Determine the [X, Y] coordinate at the center of the cell enclosing the given text.  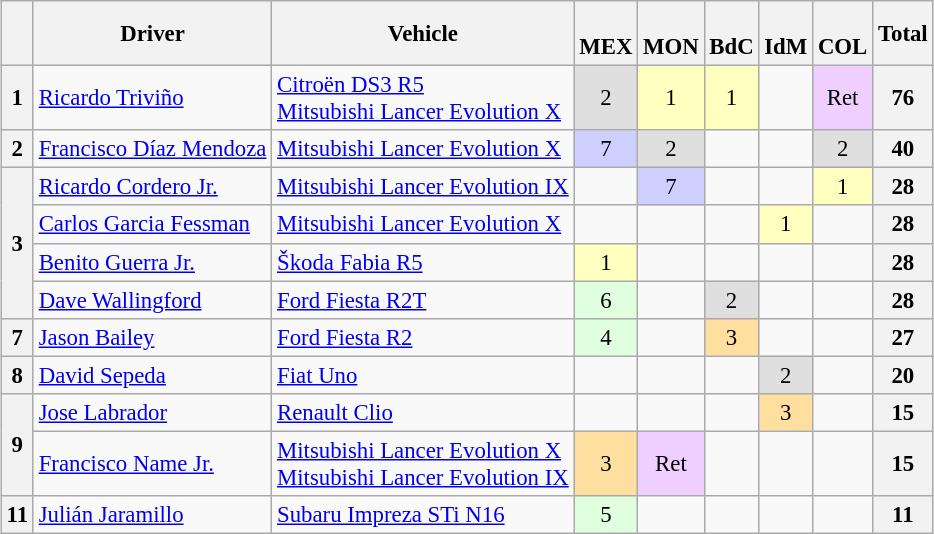
9 [17, 444]
MON [671, 34]
Vehicle [423, 34]
40 [903, 149]
Ricardo Triviño [152, 98]
Mitsubishi Lancer Evolution IX [423, 187]
Ricardo Cordero Jr. [152, 187]
Dave Wallingford [152, 300]
COL [843, 34]
Jason Bailey [152, 337]
Citroën DS3 R5 Mitsubishi Lancer Evolution X [423, 98]
8 [17, 375]
David Sepeda [152, 375]
76 [903, 98]
Total [903, 34]
Benito Guerra Jr. [152, 262]
20 [903, 375]
Škoda Fabia R5 [423, 262]
Julián Jaramillo [152, 515]
Mitsubishi Lancer Evolution X Mitsubishi Lancer Evolution IX [423, 464]
MEX [606, 34]
Renault Clio [423, 412]
Carlos Garcia Fessman [152, 224]
Francisco Díaz Mendoza [152, 149]
Fiat Uno [423, 375]
Driver [152, 34]
4 [606, 337]
6 [606, 300]
Francisco Name Jr. [152, 464]
Ford Fiesta R2 [423, 337]
IdM [786, 34]
Jose Labrador [152, 412]
Ford Fiesta R2T [423, 300]
BdC [732, 34]
5 [606, 515]
Subaru Impreza STi N16 [423, 515]
27 [903, 337]
